Scan for the cell matching the given text and deliver its [X, Y] coordinate at center. 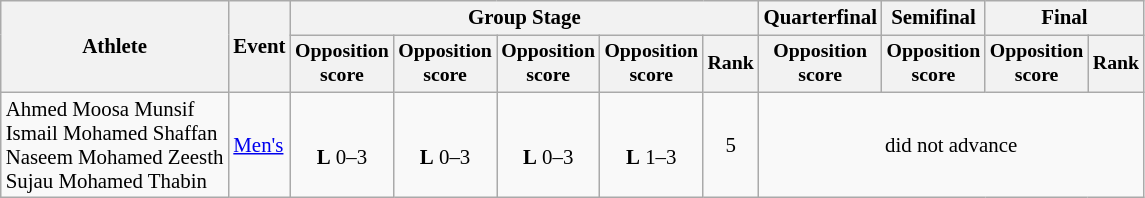
Men's [259, 145]
Event [259, 46]
Group Stage [524, 18]
Athlete [115, 46]
Quarterfinal [820, 18]
5 [731, 145]
Final [1064, 18]
did not advance [952, 145]
L 1–3 [652, 145]
Ahmed Moosa MunsifIsmail Mohamed ShaffanNaseem Mohamed ZeesthSujau Mohamed Thabin [115, 145]
Semifinal [934, 18]
